Provide the (x, y) coordinate of the cell's center where the given text is located.  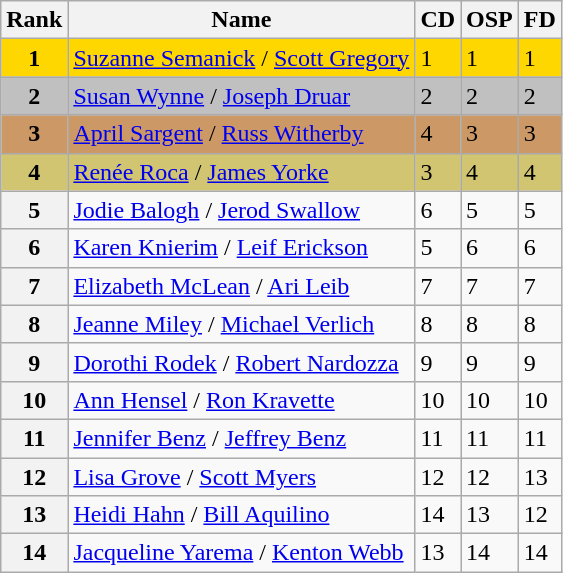
Elizabeth McLean / Ari Leib (242, 286)
Ann Hensel / Ron Kravette (242, 400)
OSP (490, 20)
CD (438, 20)
FD (540, 20)
Renée Roca / James Yorke (242, 172)
April Sargent / Russ Witherby (242, 134)
Karen Knierim / Leif Erickson (242, 248)
Jodie Balogh / Jerod Swallow (242, 210)
Rank (34, 20)
Lisa Grove / Scott Myers (242, 477)
Dorothi Rodek / Robert Nardozza (242, 362)
Jacqueline Yarema / Kenton Webb (242, 553)
Jeanne Miley / Michael Verlich (242, 324)
Susan Wynne / Joseph Druar (242, 96)
Suzanne Semanick / Scott Gregory (242, 58)
Jennifer Benz / Jeffrey Benz (242, 438)
Heidi Hahn / Bill Aquilino (242, 515)
Name (242, 20)
